Search for the cell housing the specified text and yield its [X, Y] center coordinate. 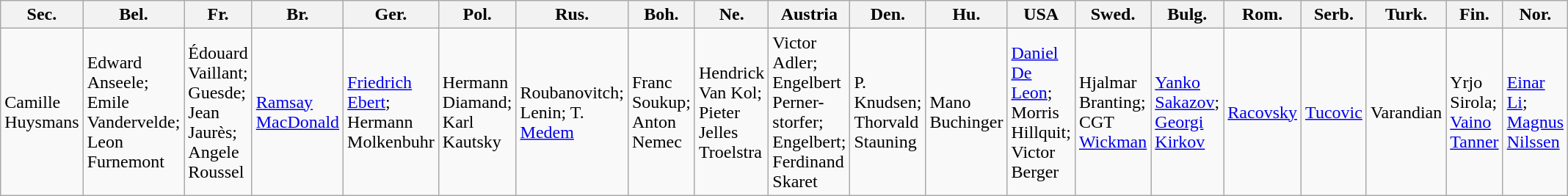
Camille Huysmans [42, 112]
Pol. [477, 15]
Friedrich Ebert; Hermann Molkenbuhr [391, 112]
Nor. [1535, 15]
Austria [809, 15]
Edward Anseele; Emile Vandervelde; Leon Furnemont [134, 112]
Den. [888, 15]
Bel. [134, 15]
Victor Adler; Engelbert Perner-storfer; Engelbert; Ferdinand Skaret [809, 112]
P. Knudsen; Thorvald Stauning [888, 112]
Ne. [731, 15]
Racovsky [1263, 112]
Rom. [1263, 15]
Einar Li; Magnus Nilssen [1535, 112]
Édouard Vaillant; Guesde; Jean Jaurès; Angele Roussel [218, 112]
Hendrick Van Kol; Pieter Jelles Troelstra [731, 112]
Varandian [1406, 112]
Swed. [1113, 15]
Hjalmar Branting; CGT Wickman [1113, 112]
Franc Soukup; Anton Nemec [661, 112]
Roubanovitch; Lenin; T. Medem [572, 112]
Daniel De Leon; Morris Hillquit; Victor Berger [1041, 112]
Tucovic [1335, 112]
Ramsay MacDonald [297, 112]
Sec. [42, 15]
Hu. [966, 15]
Fin. [1474, 15]
Serb. [1335, 15]
Br. [297, 15]
USA [1041, 15]
Bulg. [1188, 15]
Mano Buchinger [966, 112]
Ger. [391, 15]
Rus. [572, 15]
Hermann Diamand; Karl Kautsky [477, 112]
Boh. [661, 15]
Yanko Sakazov; Georgi Kirkov [1188, 112]
Turk. [1406, 15]
Fr. [218, 15]
Yrjo Sirola; Vaino Tanner [1474, 112]
